For the text-containing cell, return its midpoint in [x, y] coordinate format. 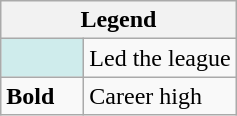
Career high [160, 96]
Bold [42, 96]
Legend [118, 20]
Led the league [160, 58]
